Detect which cell encompasses the target text, then output its [x, y] center coordinate. 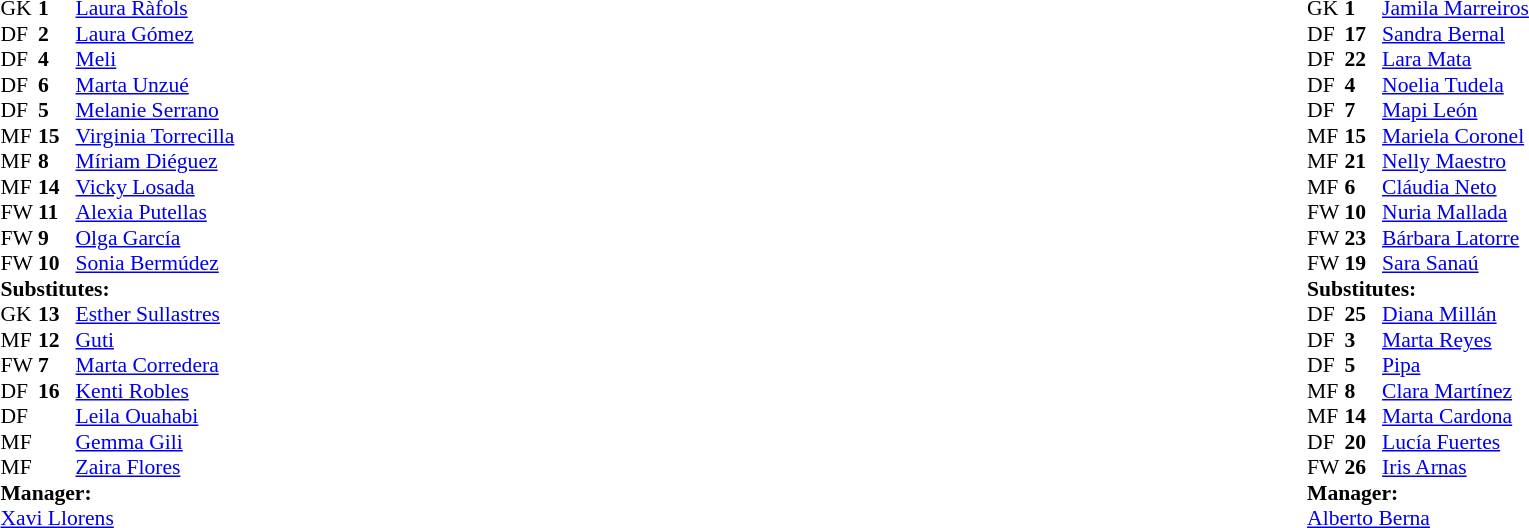
21 [1364, 161]
Esther Sullastres [156, 315]
Iris Arnas [1456, 467]
Alexia Putellas [156, 213]
Sonia Bermúdez [156, 263]
12 [57, 340]
11 [57, 213]
Míriam Diéguez [156, 161]
17 [1364, 34]
Clara Martínez [1456, 391]
Zaira Flores [156, 467]
Olga García [156, 238]
Marta Unzué [156, 85]
Marta Reyes [1456, 340]
Cláudia Neto [1456, 187]
Marta Cardona [1456, 417]
Bárbara Latorre [1456, 238]
Diana Millán [1456, 315]
Leila Ouahabi [156, 417]
25 [1364, 315]
13 [57, 315]
Marta Corredera [156, 365]
Kenti Robles [156, 391]
19 [1364, 263]
Lara Mata [1456, 59]
26 [1364, 467]
Meli [156, 59]
Mapi León [1456, 111]
Melanie Serrano [156, 111]
22 [1364, 59]
Lucía Fuertes [1456, 442]
9 [57, 238]
Gemma Gili [156, 442]
16 [57, 391]
Laura Gómez [156, 34]
Virginia Torrecilla [156, 136]
23 [1364, 238]
Nuria Mallada [1456, 213]
Mariela Coronel [1456, 136]
GK [19, 315]
2 [57, 34]
20 [1364, 442]
Sandra Bernal [1456, 34]
Vicky Losada [156, 187]
Nelly Maestro [1456, 161]
Noelia Tudela [1456, 85]
Pipa [1456, 365]
Sara Sanaú [1456, 263]
3 [1364, 340]
Guti [156, 340]
